Find where the given text appears and provide that cell's center as (x, y) coordinate. 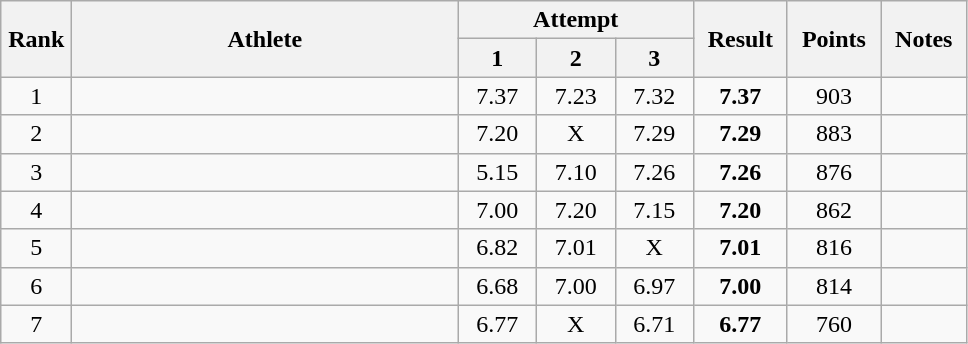
760 (834, 324)
Attempt (576, 20)
7.15 (654, 210)
Rank (36, 39)
862 (834, 210)
Points (834, 39)
Result (741, 39)
7.32 (654, 96)
6.97 (654, 286)
7.10 (576, 172)
7.23 (576, 96)
Athlete (265, 39)
883 (834, 134)
4 (36, 210)
5 (36, 248)
6.82 (498, 248)
816 (834, 248)
814 (834, 286)
7 (36, 324)
6.68 (498, 286)
Notes (924, 39)
5.15 (498, 172)
903 (834, 96)
876 (834, 172)
6 (36, 286)
6.71 (654, 324)
